From the cell containing the given text, extract its center point as (x, y) coordinate. 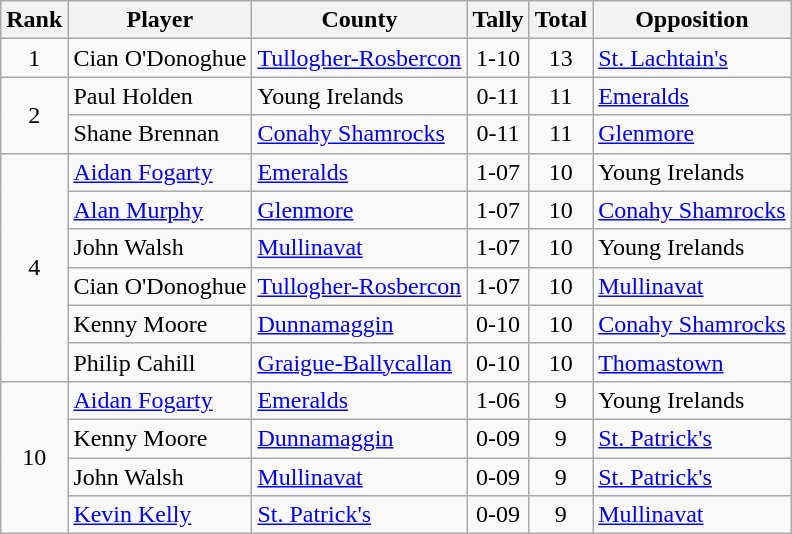
County (360, 20)
Shane Brennan (160, 134)
Kevin Kelly (160, 515)
Graigue-Ballycallan (360, 362)
1-06 (498, 400)
Player (160, 20)
Philip Cahill (160, 362)
Alan Murphy (160, 210)
Thomastown (692, 362)
Tally (498, 20)
1 (34, 58)
St. Lachtain's (692, 58)
2 (34, 115)
Rank (34, 20)
13 (561, 58)
Total (561, 20)
4 (34, 267)
Opposition (692, 20)
1-10 (498, 58)
Paul Holden (160, 96)
